Scan for the cell matching the given text and deliver its [x, y] coordinate at center. 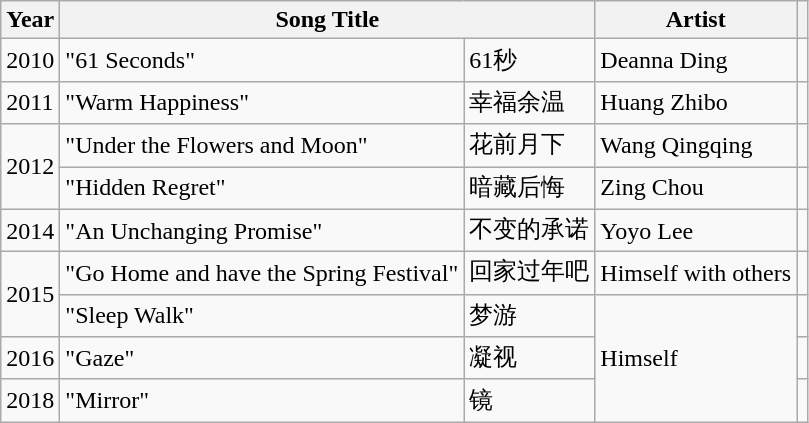
Himself with others [696, 274]
"Under the Flowers and Moon" [262, 146]
2012 [30, 166]
回家过年吧 [530, 274]
花前月下 [530, 146]
Deanna Ding [696, 60]
"61 Seconds" [262, 60]
2015 [30, 294]
Huang Zhibo [696, 102]
Zing Chou [696, 188]
2018 [30, 400]
梦游 [530, 316]
"Go Home and have the Spring Festival" [262, 274]
不变的承诺 [530, 230]
Himself [696, 358]
"Warm Happiness" [262, 102]
Wang Qingqing [696, 146]
幸福余温 [530, 102]
Artist [696, 20]
2016 [30, 358]
Song Title [328, 20]
凝视 [530, 358]
"Mirror" [262, 400]
2011 [30, 102]
61秒 [530, 60]
"Gaze" [262, 358]
Year [30, 20]
2010 [30, 60]
Yoyo Lee [696, 230]
"An Unchanging Promise" [262, 230]
"Hidden Regret" [262, 188]
暗藏后悔 [530, 188]
2014 [30, 230]
镜 [530, 400]
"Sleep Walk" [262, 316]
